For the text-containing cell, return its midpoint in (X, Y) coordinate format. 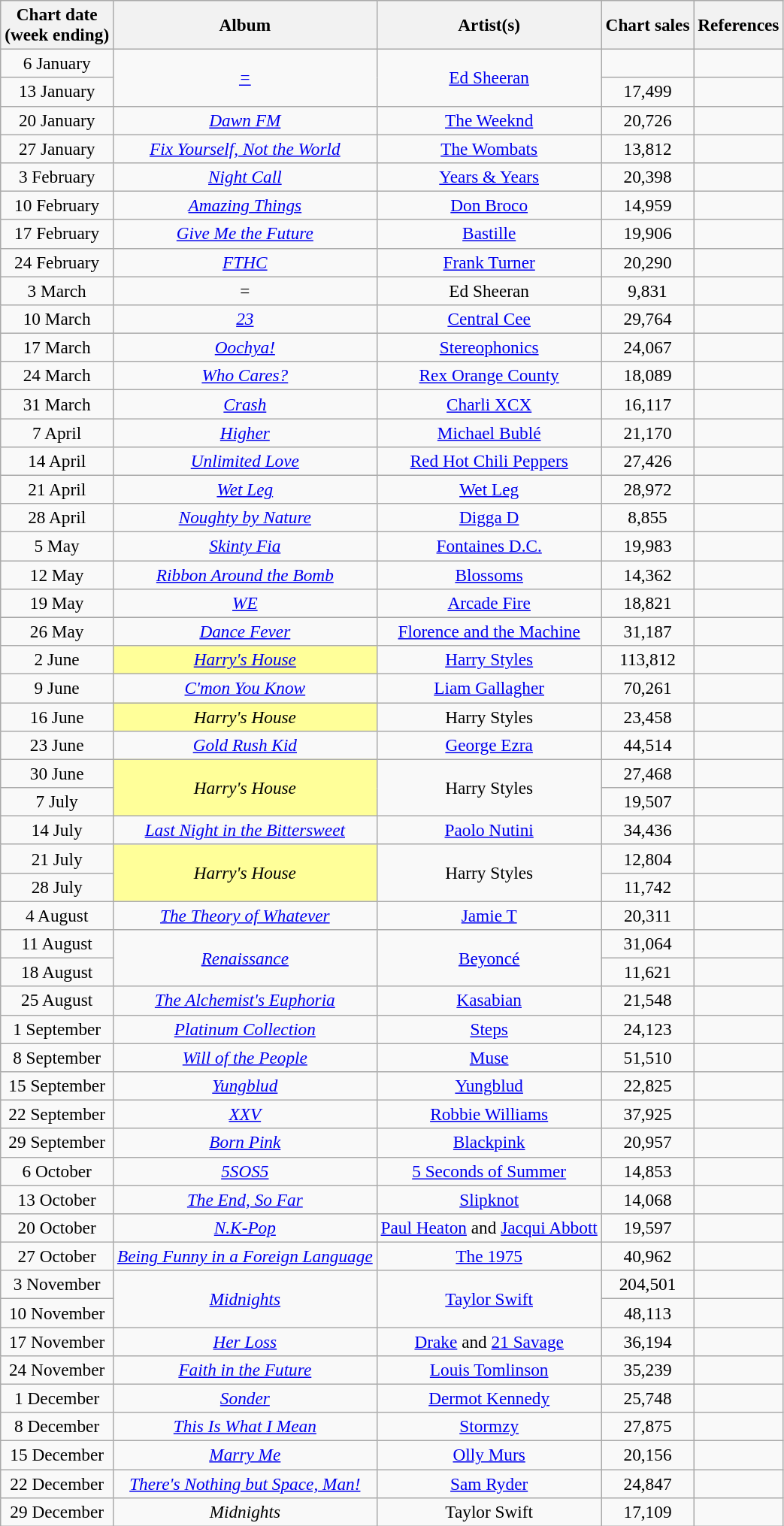
14,959 (648, 205)
Last Night in the Bittersweet (245, 830)
8 September (57, 1057)
Jamie T (489, 915)
24 February (57, 262)
21,548 (648, 1001)
Red Hot Chili Peppers (489, 461)
The Theory of Whatever (245, 915)
31 March (57, 404)
23 (245, 319)
21,170 (648, 432)
29,764 (648, 319)
Louis Tomlinson (489, 1370)
25,748 (648, 1398)
Kasabian (489, 1001)
31,187 (648, 631)
Charli XCX (489, 404)
27,426 (648, 461)
20,726 (648, 120)
N.K-Pop (245, 1228)
17,109 (648, 1512)
27 January (57, 148)
36,194 (648, 1341)
Who Cares? (245, 376)
The End, So Far (245, 1199)
The Alchemist's Euphoria (245, 1001)
21 July (57, 858)
Olly Murs (489, 1455)
Gold Rush Kid (245, 745)
Blossoms (489, 574)
Her Loss (245, 1341)
27,468 (648, 774)
Liam Gallagher (489, 688)
24 November (57, 1370)
Oochya! (245, 347)
12,804 (648, 858)
Don Broco (489, 205)
Chart date(week ending) (57, 24)
The Weeknd (489, 120)
15 September (57, 1085)
Blackpink (489, 1143)
20,156 (648, 1455)
19,906 (648, 234)
21 April (57, 489)
Steps (489, 1029)
31,064 (648, 943)
9 June (57, 688)
This Is What I Mean (245, 1427)
Unlimited Love (245, 461)
14,068 (648, 1199)
Dawn FM (245, 120)
8 December (57, 1427)
34,436 (648, 830)
18,089 (648, 376)
Michael Bublé (489, 432)
3 February (57, 177)
Ribbon Around the Bomb (245, 574)
3 November (57, 1285)
Born Pink (245, 1143)
24,123 (648, 1029)
Slipknot (489, 1199)
23,458 (648, 716)
WE (245, 603)
44,514 (648, 745)
The Wombats (489, 148)
19,983 (648, 546)
28 July (57, 887)
Higher (245, 432)
There's Nothing but Space, Man! (245, 1483)
Florence and the Machine (489, 631)
29 September (57, 1143)
20,957 (648, 1143)
References (738, 24)
18 August (57, 972)
16,117 (648, 404)
40,962 (648, 1256)
10 February (57, 205)
17 February (57, 234)
The 1975 (489, 1256)
27 October (57, 1256)
George Ezra (489, 745)
Marry Me (245, 1455)
17 March (57, 347)
20 October (57, 1228)
Frank Turner (489, 262)
20 January (57, 120)
2 June (57, 659)
1 September (57, 1029)
8,855 (648, 518)
7 July (57, 801)
23 June (57, 745)
19 May (57, 603)
11,621 (648, 972)
Sam Ryder (489, 1483)
20,311 (648, 915)
6 January (57, 63)
Album (245, 24)
14 April (57, 461)
Years & Years (489, 177)
XXV (245, 1114)
Fix Yourself, Not the World (245, 148)
Chart sales (648, 24)
Beyoncé (489, 958)
24,847 (648, 1483)
113,812 (648, 659)
37,925 (648, 1114)
22 September (57, 1114)
48,113 (648, 1313)
22,825 (648, 1085)
16 June (57, 716)
Will of the People (245, 1057)
14,362 (648, 574)
Night Call (245, 177)
13 October (57, 1199)
Fontaines D.C. (489, 546)
51,510 (648, 1057)
15 December (57, 1455)
18,821 (648, 603)
Bastille (489, 234)
Skinty Fia (245, 546)
1 December (57, 1398)
13 January (57, 92)
Paul Heaton and Jacqui Abbott (489, 1228)
Paolo Nutini (489, 830)
24,067 (648, 347)
Faith in the Future (245, 1370)
Arcade Fire (489, 603)
70,261 (648, 688)
5 Seconds of Summer (489, 1171)
Drake and 21 Savage (489, 1341)
Platinum Collection (245, 1029)
4 August (57, 915)
19,507 (648, 801)
Stormzy (489, 1427)
10 March (57, 319)
5 May (57, 546)
26 May (57, 631)
6 October (57, 1171)
Central Cee (489, 319)
28 April (57, 518)
Robbie Williams (489, 1114)
30 June (57, 774)
Being Funny in a Foreign Language (245, 1256)
28,972 (648, 489)
27,875 (648, 1427)
35,239 (648, 1370)
C'mon You Know (245, 688)
Rex Orange County (489, 376)
FTHC (245, 262)
9,831 (648, 290)
22 December (57, 1483)
17 November (57, 1341)
10 November (57, 1313)
29 December (57, 1512)
13,812 (648, 148)
17,499 (648, 92)
20,290 (648, 262)
Dance Fever (245, 631)
25 August (57, 1001)
Stereophonics (489, 347)
12 May (57, 574)
Digga D (489, 518)
Renaissance (245, 958)
14 July (57, 830)
7 April (57, 432)
Muse (489, 1057)
19,597 (648, 1228)
20,398 (648, 177)
5SOS5 (245, 1171)
Amazing Things (245, 205)
11,742 (648, 887)
Crash (245, 404)
3 March (57, 290)
Sonder (245, 1398)
11 August (57, 943)
24 March (57, 376)
14,853 (648, 1171)
Dermot Kennedy (489, 1398)
Give Me the Future (245, 234)
204,501 (648, 1285)
Noughty by Nature (245, 518)
Artist(s) (489, 24)
